Scan for the cell matching the given text and deliver its (x, y) coordinate at center. 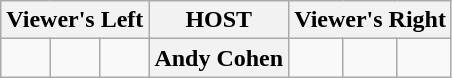
Viewer's Right (370, 20)
Viewer's Left (75, 20)
HOST (219, 20)
Andy Cohen (219, 58)
